Identify which cell holds the provided text, then report its [X, Y] central coordinate. 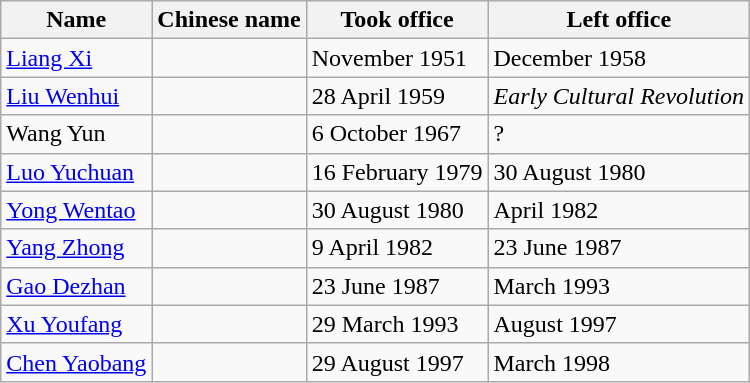
Wang Yun [76, 134]
Name [76, 20]
Left office [619, 20]
6 October 1967 [397, 134]
Chinese name [229, 20]
April 1982 [619, 210]
December 1958 [619, 58]
Took office [397, 20]
Yang Zhong [76, 248]
9 April 1982 [397, 248]
Yong Wentao [76, 210]
Gao Dezhan [76, 286]
Luo Yuchuan [76, 172]
Liu Wenhui [76, 96]
Xu Youfang [76, 324]
August 1997 [619, 324]
29 March 1993 [397, 324]
Early Cultural Revolution [619, 96]
? [619, 134]
November 1951 [397, 58]
Chen Yaobang [76, 362]
16 February 1979 [397, 172]
March 1993 [619, 286]
Liang Xi [76, 58]
March 1998 [619, 362]
28 April 1959 [397, 96]
29 August 1997 [397, 362]
